Provide the (x, y) coordinate of the cell's center where the given text is located.  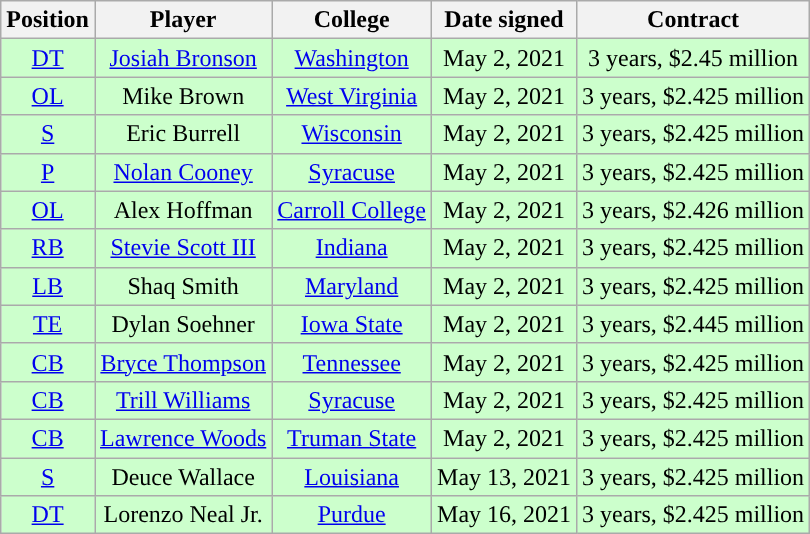
Shaq Smith (182, 286)
Alex Hoffman (182, 210)
Contract (694, 20)
Bryce Thompson (182, 362)
Eric Burrell (182, 134)
Washington (352, 58)
College (352, 20)
3 years, $2.45 million (694, 58)
Truman State (352, 438)
Date signed (504, 20)
May 16, 2021 (504, 515)
Nolan Cooney (182, 172)
Iowa State (352, 324)
Player (182, 20)
P (48, 172)
Mike Brown (182, 96)
LB (48, 286)
May 13, 2021 (504, 477)
Position (48, 20)
Dylan Soehner (182, 324)
Indiana (352, 248)
Purdue (352, 515)
Stevie Scott III (182, 248)
Louisiana (352, 477)
Maryland (352, 286)
TE (48, 324)
Lawrence Woods (182, 438)
Tennessee (352, 362)
RB (48, 248)
3 years, $2.426 million (694, 210)
Lorenzo Neal Jr. (182, 515)
Wisconsin (352, 134)
Carroll College (352, 210)
Deuce Wallace (182, 477)
Josiah Bronson (182, 58)
Trill Williams (182, 400)
West Virginia (352, 96)
3 years, $2.445 million (694, 324)
